Return (x, y) of the center of cell containing provided text 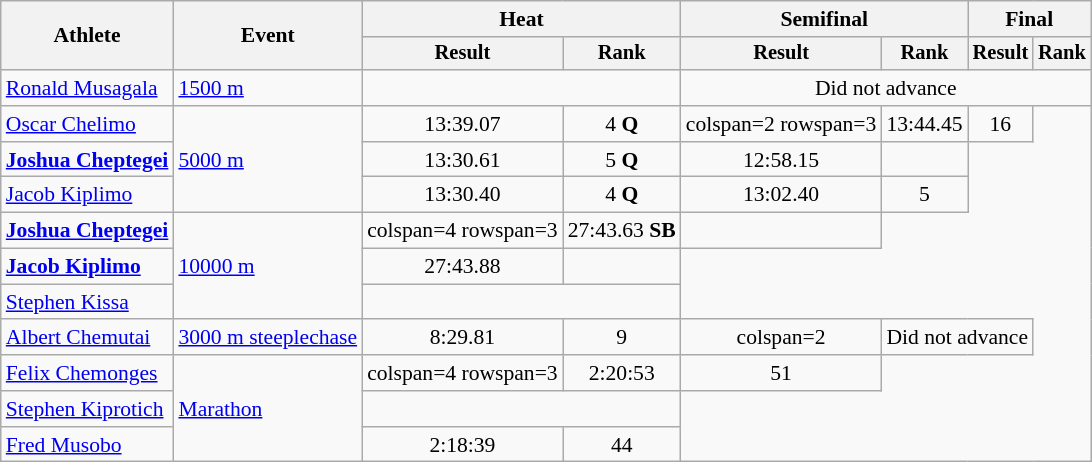
10000 m (268, 266)
Felix Chemonges (88, 373)
5 Q (622, 160)
13:39.07 (462, 124)
13:30.61 (462, 160)
Stephen Kiprotich (88, 409)
13:30.40 (462, 195)
9 (622, 338)
2:20:53 (622, 373)
Albert Chemutai (88, 338)
Event (268, 36)
Oscar Chelimo (88, 124)
12:58.15 (782, 160)
8:29.81 (462, 338)
colspan=2 (782, 338)
16 (1001, 124)
Athlete (88, 36)
Final (1030, 19)
3000 m steeplechase (268, 338)
Marathon (268, 408)
colspan=2 rowspan=3 (782, 124)
Stephen Kissa (88, 302)
5 (924, 195)
13:02.40 (782, 195)
Heat (522, 19)
1500 m (268, 88)
Semifinal (824, 19)
13:44.45 (924, 124)
5000 m (268, 160)
51 (782, 373)
27:43.63 SB (622, 231)
27:43.88 (462, 267)
Ronald Musagala (88, 88)
